Locate the cell with the specified text and output its (x, y) center coordinate. 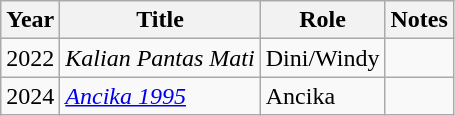
Kalian Pantas Mati (160, 58)
Ancika (322, 96)
2024 (30, 96)
Notes (419, 20)
Dini/Windy (322, 58)
Role (322, 20)
Title (160, 20)
2022 (30, 58)
Year (30, 20)
Ancika 1995 (160, 96)
